Provide the (X, Y) coordinate of the cell's center where the given text is located.  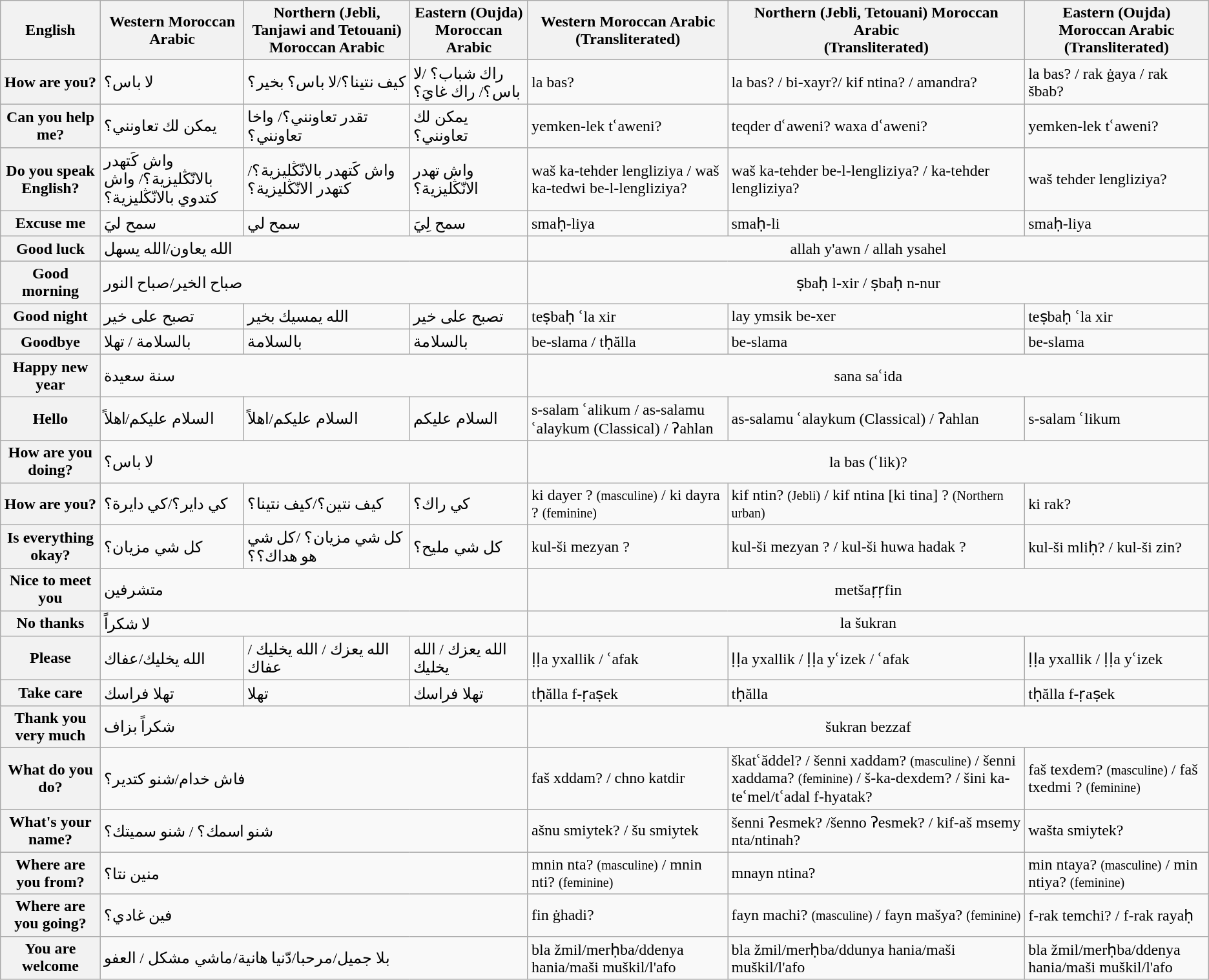
بلا جميل/مرحبا/دّنيا هانية/ماشي مشكل / العفو (314, 957)
الله يعاون/الله يسهل (314, 249)
منين نتا؟ (314, 873)
Is everything okay? (50, 547)
mnayn ntina? (876, 873)
كل شي مليح؟ (469, 547)
faš xddam? / chno katdir (628, 778)
Northern (Jebli, Tanjawi and Tetouani) Moroccan Arabic (327, 30)
kif ntin? (Jebli) / kif ntina [ki tina] ? (Northern urban) (876, 504)
Eastern (Oujda) Moroccan Arabic(Transliterated) (1117, 30)
fin ġhadi? (628, 915)
faš texdem? (masculine) / faš txedmi ? (feminine) (1117, 778)
راك شباب؟ /لا باس؟/ راك غايَ؟ (469, 82)
صباح الخير/صباح النور (314, 283)
Good morning (50, 283)
سمح لي (327, 224)
شكراً بزاف (314, 726)
What's your name? (50, 831)
Do you speak English? (50, 180)
škatʿăddel? / šenni xaddam? (masculine) / šenni xaddama? (feminine) / š-ka-dexdem? / šini ka-teʿmel/tʿadal f-hyatak? (876, 778)
تهلا (327, 693)
ašnu smiytek? / šu smiytek (628, 831)
كي داير؟/كي دايرة؟ (172, 504)
الله يمسيك بخير (327, 317)
la bas (ʿlik)? (868, 461)
شنو اسمك؟ / شنو سميتك؟ (314, 831)
واش تهدر الانّڭليزية؟ (469, 180)
How are you doing? (50, 461)
šukran bezzaf (868, 726)
Nice to meet you (50, 589)
kul-ši mliḥ? / kul-ši zin? (1117, 547)
واش كَتهدر بالانّڭليزية؟/ واش كتدوي بالانّڭليزية؟ (172, 180)
كي راك؟ (469, 504)
كيف نتينا؟/لا باس؟ بخير؟ (327, 82)
Excuse me (50, 224)
متشرفين (314, 589)
kul-ši mezyan ? / kul-ši huwa hadak ? (876, 547)
sana saʿida (868, 376)
Thank you very much (50, 726)
كل شي مزيان؟ /كل شي هو هداك؟؟ (327, 547)
كل شي مزيان؟ (172, 547)
ṣbaḥ l-xir / ṣbaḥ n-nur (868, 283)
ki dayer ? (masculine) / ki dayra ? (feminine) (628, 504)
What do you do? (50, 778)
allah y'awn / allah ysahel (868, 249)
šenni ʔesmek? /šenno ʔesmek? / kif-aš msemy nta/ntinah? (876, 831)
s-salam ʿlikum (1117, 419)
الله يخليك/عفاك (172, 658)
Where are you from? (50, 873)
Can you help me? (50, 126)
teqder dʿaweni? waxa dʿaweni? (876, 126)
Good night (50, 317)
Western Moroccan Arabic (172, 30)
You are welcome (50, 957)
Northern (Jebli, Tetouani) Moroccan Arabic(Transliterated) (876, 30)
la šukran (868, 623)
waš ka-tehder be-l-lengliziya? / ka-tehder lengliziya? (876, 180)
Good luck (50, 249)
Happy new year (50, 376)
tḥălla (876, 693)
s-salam ʿalikum / as-salamu ʿalaykum (Classical) / ʔahlan (628, 419)
Goodbye (50, 342)
bla žmil/merḥba/ddunya hania/maši muškil/l'afo (876, 957)
فين غادي؟ (314, 915)
mnin nta? (masculine) / mnin nti? (feminine) (628, 873)
سنة سعيدة (314, 376)
waš ka-tehder lengliziya / waš ka-tedwi be-l-lengliziya? (628, 180)
English (50, 30)
لا شكراً (314, 623)
ḷḷa yxallik / ḷḷa yʿizek (1117, 658)
be-slama / tḥălla (628, 342)
كيف نتين؟/كيف نتينا؟ (327, 504)
kul-ši mezyan ? (628, 547)
waš tehder lengliziya? (1117, 180)
ḷḷa yxallik / ʿafak (628, 658)
Hello (50, 419)
metšaṛṛfin (868, 589)
بالسلامة / تهلا (172, 342)
فاش خدام/شنو كتدير؟ (314, 778)
min ntaya? (masculine) / min ntiya? (feminine) (1117, 873)
Take care (50, 693)
السلام عليكم (469, 419)
سمح لِيَ (469, 224)
ḷḷa yxallik / ḷḷa yʿizek / ʿafak (876, 658)
la bas? / bi-xayr?/ kif ntina? / amandra? (876, 82)
Eastern (Oujda) Moroccan Arabic (469, 30)
ki rak? (1117, 504)
Western Moroccan Arabic(Transliterated) (628, 30)
smaḥ-li (876, 224)
la bas? (628, 82)
No thanks (50, 623)
الله يعزك / الله يخليك (469, 658)
الله يعزك / الله يخليك / عفاك (327, 658)
la bas? / rak ġaya / rak šbab? (1117, 82)
Where are you going? (50, 915)
as-salamu ʿalaykum (Classical) / ʔahlan (876, 419)
تقدر تعاونني؟/ واخا تعاونني؟ (327, 126)
f-rak temchi? / f-rak rayaḥ (1117, 915)
wašta smiytek? (1117, 831)
lay ymsik be-xer (876, 317)
سمح ليَ (172, 224)
fayn machi? (masculine) / fayn mašya? (feminine) (876, 915)
واش كَتهدر بالانّڭليزية؟/كتهدر الانّڭليزية؟ (327, 180)
Please (50, 658)
